Provide the (x, y) coordinate of the cell's center where the given text is located.  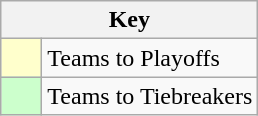
Teams to Tiebreakers (150, 96)
Key (130, 20)
Teams to Playoffs (150, 58)
